Return (X, Y) of the center of cell containing provided text 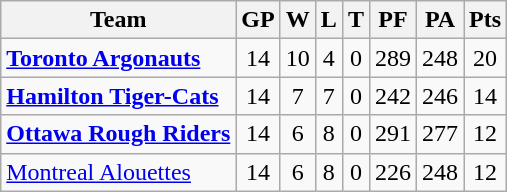
Ottawa Rough Riders (118, 134)
Montreal Alouettes (118, 172)
10 (298, 58)
GP (258, 20)
Toronto Argonauts (118, 58)
277 (440, 134)
W (298, 20)
PA (440, 20)
T (356, 20)
20 (486, 58)
Hamilton Tiger-Cats (118, 96)
226 (392, 172)
242 (392, 96)
289 (392, 58)
PF (392, 20)
L (328, 20)
Team (118, 20)
246 (440, 96)
Pts (486, 20)
291 (392, 134)
4 (328, 58)
